Scan for the cell matching the given text and deliver its (x, y) coordinate at center. 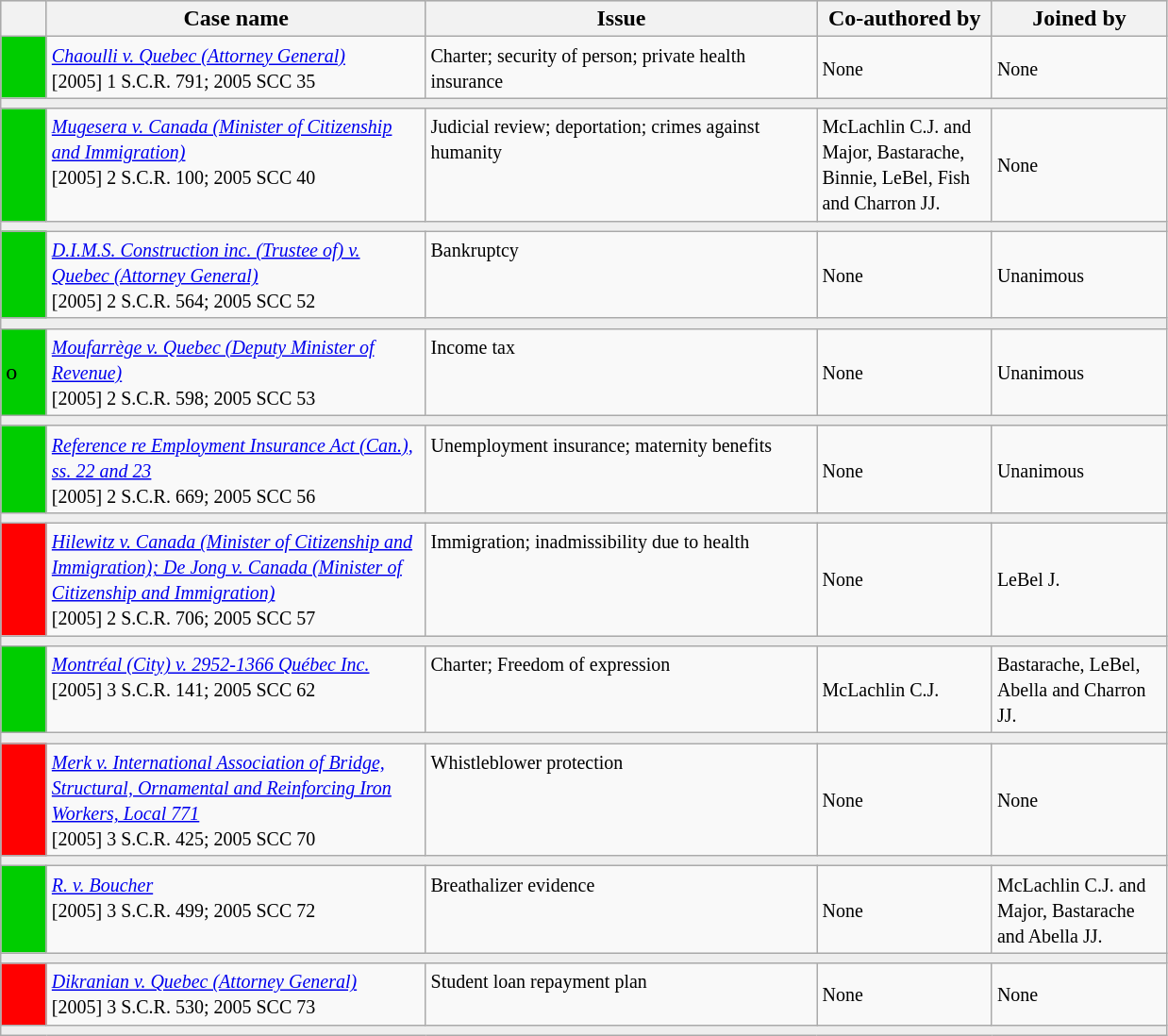
Dikranian v. Quebec (Attorney General) [2005] 3 S.C.R. 530; 2005 SCC 73 (236, 994)
Charter; Freedom of expression (621, 690)
Charter; security of person; private health insurance (621, 68)
Judicial review; deportation; crimes against humanity (621, 164)
Case name (236, 19)
McLachlin C.J. (904, 690)
LeBel J. (1079, 579)
Whistleblower protection (621, 800)
Student loan repayment plan (621, 994)
Moufarrège v. Quebec (Deputy Minister of Revenue) [2005] 2 S.C.R. 598; 2005 SCC 53 (236, 372)
Chaoulli v. Quebec (Attorney General) [2005] 1 S.C.R. 791; 2005 SCC 35 (236, 68)
Reference re Employment Insurance Act (Can.), ss. 22 and 23 [2005] 2 S.C.R. 669; 2005 SCC 56 (236, 469)
R. v. Boucher [2005] 3 S.C.R. 499; 2005 SCC 72 (236, 910)
Co-authored by (904, 19)
McLachlin C.J. and Major, Bastarache, Binnie, LeBel, Fish and Charron JJ. (904, 164)
o (25, 372)
Issue (621, 19)
Income tax (621, 372)
Bankruptcy (621, 275)
Unemployment insurance; maternity benefits (621, 469)
D.I.M.S. Construction inc. (Trustee of) v. Quebec (Attorney General) [2005] 2 S.C.R. 564; 2005 SCC 52 (236, 275)
Montréal (City) v. 2952-1366 Québec Inc. [2005] 3 S.C.R. 141; 2005 SCC 62 (236, 690)
Mugesera v. Canada (Minister of Citizenship and Immigration) [2005] 2 S.C.R. 100; 2005 SCC 40 (236, 164)
Immigration; inadmissibility due to health (621, 579)
McLachlin C.J. and Major, Bastarache and Abella JJ. (1079, 910)
Bastarache, LeBel, Abella and Charron JJ. (1079, 690)
Breathalizer evidence (621, 910)
Merk v. International Association of Bridge, Structural, Ornamental and Reinforcing Iron Workers, Local 771 [2005] 3 S.C.R. 425; 2005 SCC 70 (236, 800)
Joined by (1079, 19)
